Return (x, y) of the center of cell containing provided text 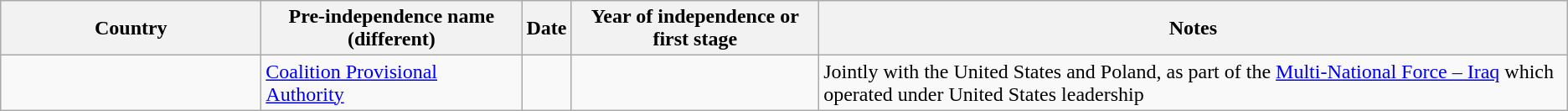
Jointly with the United States and Poland, as part of the Multi-National Force – Iraq which operated under United States leadership (1194, 82)
Date (546, 29)
Pre-independence name(different) (392, 29)
Country (131, 29)
Coalition Provisional Authority (392, 82)
Year of independence or first stage (695, 29)
Notes (1194, 29)
